Find where the given text appears and provide that cell's center as [x, y] coordinate. 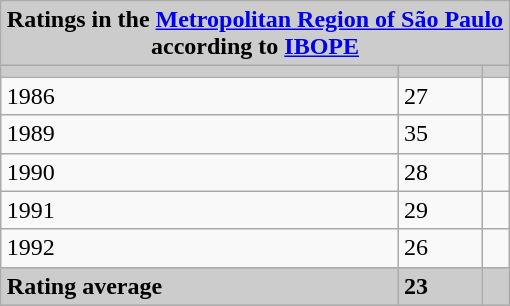
Ratings in the Metropolitan Region of São Pauloaccording to IBOPE [254, 34]
1991 [200, 210]
29 [441, 210]
26 [441, 248]
1989 [200, 134]
Rating average [200, 286]
35 [441, 134]
28 [441, 172]
27 [441, 96]
1992 [200, 248]
23 [441, 286]
1990 [200, 172]
1986 [200, 96]
